Capture the cell that displays the provided text and extract its [X, Y] central coordinate. 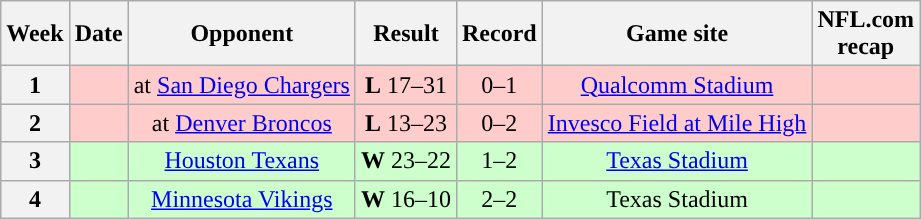
Week [35, 34]
Opponent [242, 34]
1 [35, 85]
Game site [677, 34]
2–2 [499, 199]
at Denver Broncos [242, 123]
W 23–22 [406, 161]
W 16–10 [406, 199]
Houston Texans [242, 161]
2 [35, 123]
Invesco Field at Mile High [677, 123]
1–2 [499, 161]
4 [35, 199]
Record [499, 34]
NFL.comrecap [866, 34]
L 17–31 [406, 85]
0–2 [499, 123]
Minnesota Vikings [242, 199]
L 13–23 [406, 123]
Qualcomm Stadium [677, 85]
Date [98, 34]
Result [406, 34]
3 [35, 161]
at San Diego Chargers [242, 85]
0–1 [499, 85]
